Pinpoint the cell where the given text exists, returning its (x, y) midpoint coordinate. 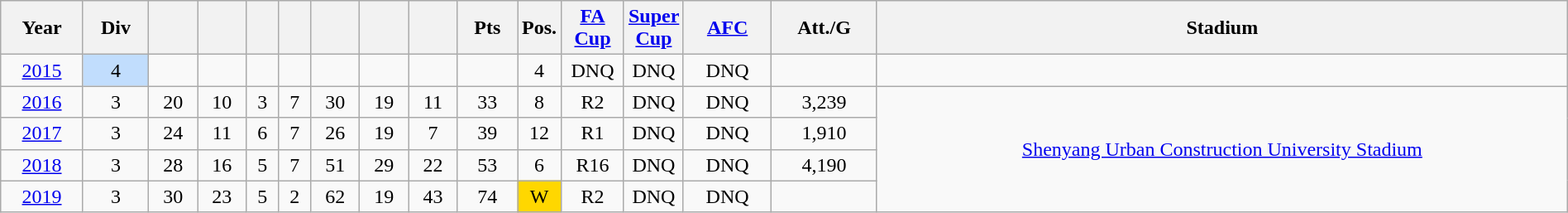
8 (539, 102)
Super Cup (653, 28)
12 (539, 133)
Div (116, 28)
2018 (42, 165)
Att./G (825, 28)
R16 (593, 165)
AFC (727, 28)
2019 (42, 196)
Shenyang Urban Construction University Stadium (1222, 149)
26 (336, 133)
23 (222, 196)
FA Cup (593, 28)
2015 (42, 70)
53 (488, 165)
22 (433, 165)
R1 (593, 133)
1,910 (825, 133)
24 (174, 133)
51 (336, 165)
10 (222, 102)
33 (488, 102)
2 (294, 196)
2016 (42, 102)
20 (174, 102)
28 (174, 165)
62 (336, 196)
74 (488, 196)
2017 (42, 133)
Pts (488, 28)
16 (222, 165)
Year (42, 28)
4,190 (825, 165)
43 (433, 196)
29 (384, 165)
Stadium (1222, 28)
3,239 (825, 102)
39 (488, 133)
Pos. (539, 28)
W (539, 196)
